Provide the (X, Y) coordinate of the cell's center where the given text is located.  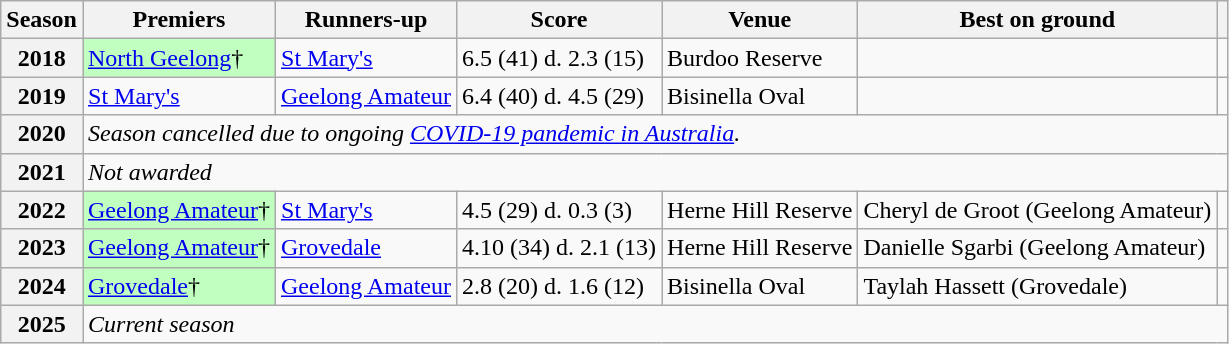
Venue (760, 20)
2020 (42, 134)
Season (42, 20)
2024 (42, 286)
6.5 (41) d. 2.3 (15) (560, 58)
2025 (42, 324)
Taylah Hassett (Grovedale) (1038, 286)
Grovedale (366, 248)
Runners-up (366, 20)
Burdoo Reserve (760, 58)
Grovedale† (178, 286)
2.8 (20) d. 1.6 (12) (560, 286)
Current season (654, 324)
Season cancelled due to ongoing COVID-19 pandemic in Australia. (654, 134)
North Geelong† (178, 58)
2021 (42, 172)
4.5 (29) d. 0.3 (3) (560, 210)
Best on ground (1038, 20)
Cheryl de Groot (Geelong Amateur) (1038, 210)
Not awarded (654, 172)
2019 (42, 96)
6.4 (40) d. 4.5 (29) (560, 96)
Premiers (178, 20)
4.10 (34) d. 2.1 (13) (560, 248)
Score (560, 20)
2018 (42, 58)
2022 (42, 210)
Danielle Sgarbi (Geelong Amateur) (1038, 248)
2023 (42, 248)
